Return [x, y] of the center of cell containing provided text 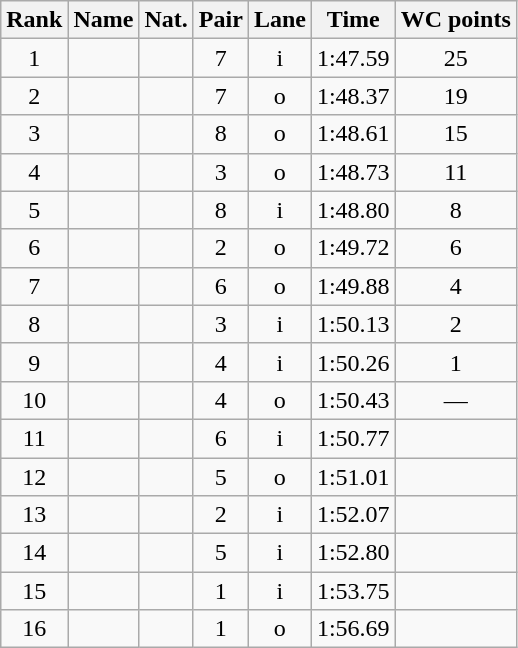
1:52.80 [353, 553]
1:50.26 [353, 362]
10 [34, 400]
Lane [280, 20]
19 [456, 96]
1:56.69 [353, 629]
— [456, 400]
1:48.61 [353, 134]
1:50.43 [353, 400]
1:50.77 [353, 438]
Nat. [166, 20]
1:47.59 [353, 58]
1:48.80 [353, 210]
1:50.13 [353, 324]
9 [34, 362]
13 [34, 515]
1:48.73 [353, 172]
16 [34, 629]
Pair [220, 20]
1:53.75 [353, 591]
Time [353, 20]
Rank [34, 20]
1:52.07 [353, 515]
25 [456, 58]
1:48.37 [353, 96]
12 [34, 477]
Name [104, 20]
WC points [456, 20]
1:49.88 [353, 286]
14 [34, 553]
1:49.72 [353, 248]
1:51.01 [353, 477]
